Search for the cell housing the specified text and yield its (X, Y) center coordinate. 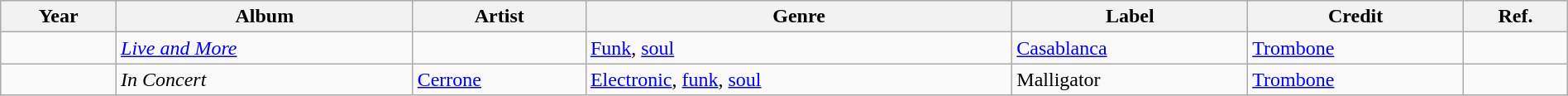
In Concert (265, 79)
Live and More (265, 48)
Funk, soul (799, 48)
Ref. (1516, 17)
Electronic, funk, soul (799, 79)
Genre (799, 17)
Casablanca (1130, 48)
Credit (1356, 17)
Artist (500, 17)
Year (59, 17)
Cerrone (500, 79)
Album (265, 17)
Malligator (1130, 79)
Label (1130, 17)
